Scan for the cell matching the given text and deliver its (X, Y) coordinate at center. 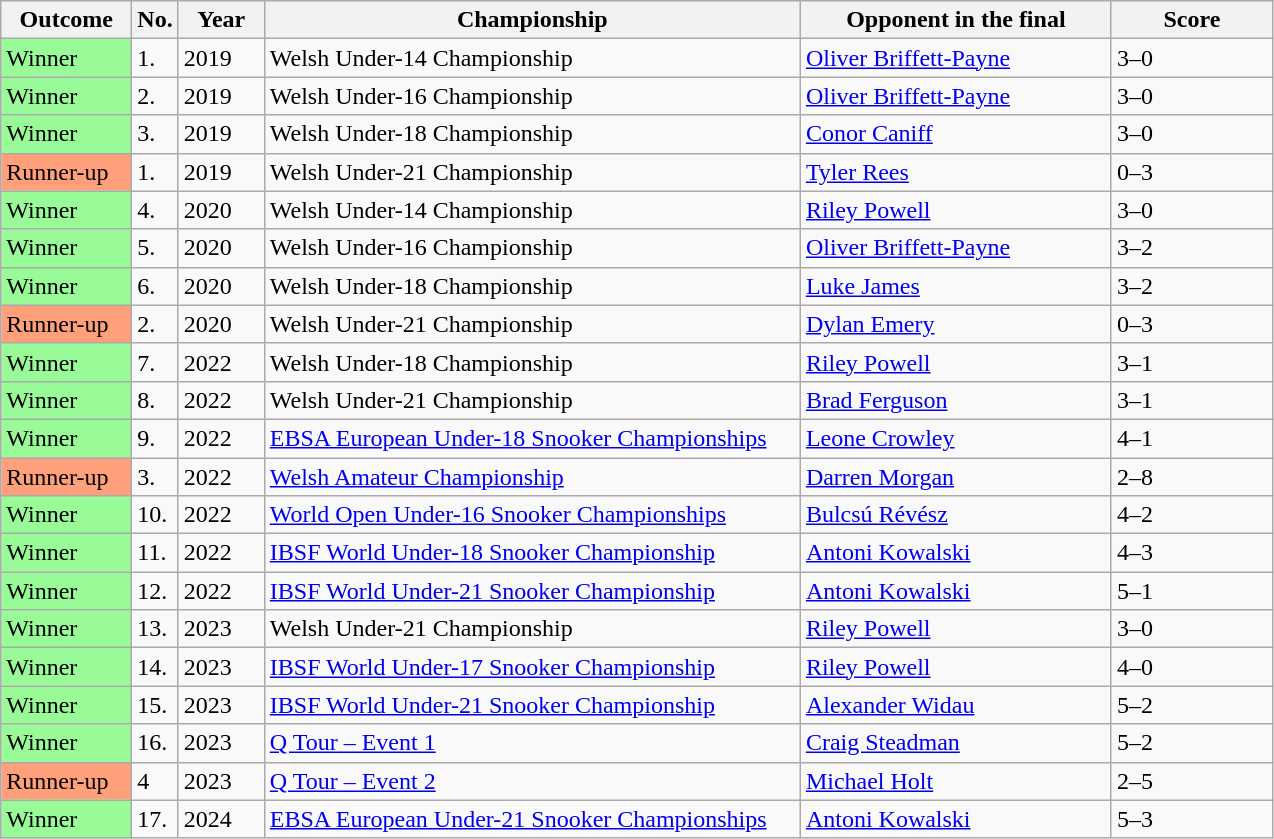
World Open Under-16 Snooker Championships (532, 515)
15. (155, 705)
8. (155, 400)
7. (155, 362)
Bulcsú Révész (956, 515)
EBSA European Under-18 Snooker Championships (532, 438)
5–1 (1192, 591)
Tyler Rees (956, 172)
IBSF World Under-17 Snooker Championship (532, 667)
No. (155, 20)
Welsh Amateur Championship (532, 477)
17. (155, 819)
4–1 (1192, 438)
Outcome (66, 20)
6. (155, 286)
Conor Caniff (956, 134)
4–0 (1192, 667)
IBSF World Under-18 Snooker Championship (532, 553)
2024 (221, 819)
Leone Crowley (956, 438)
Craig Steadman (956, 743)
Year (221, 20)
4–3 (1192, 553)
5. (155, 248)
EBSA European Under-21 Snooker Championships (532, 819)
Michael Holt (956, 781)
4–2 (1192, 515)
9. (155, 438)
12. (155, 591)
Dylan Emery (956, 324)
Q Tour – Event 2 (532, 781)
11. (155, 553)
2–5 (1192, 781)
2–8 (1192, 477)
13. (155, 629)
4 (155, 781)
5–3 (1192, 819)
Luke James (956, 286)
16. (155, 743)
Opponent in the final (956, 20)
Score (1192, 20)
Brad Ferguson (956, 400)
Alexander Widau (956, 705)
Q Tour – Event 1 (532, 743)
Darren Morgan (956, 477)
4. (155, 210)
14. (155, 667)
10. (155, 515)
Championship (532, 20)
